From the cell containing the given text, extract its center point as [X, Y] coordinate. 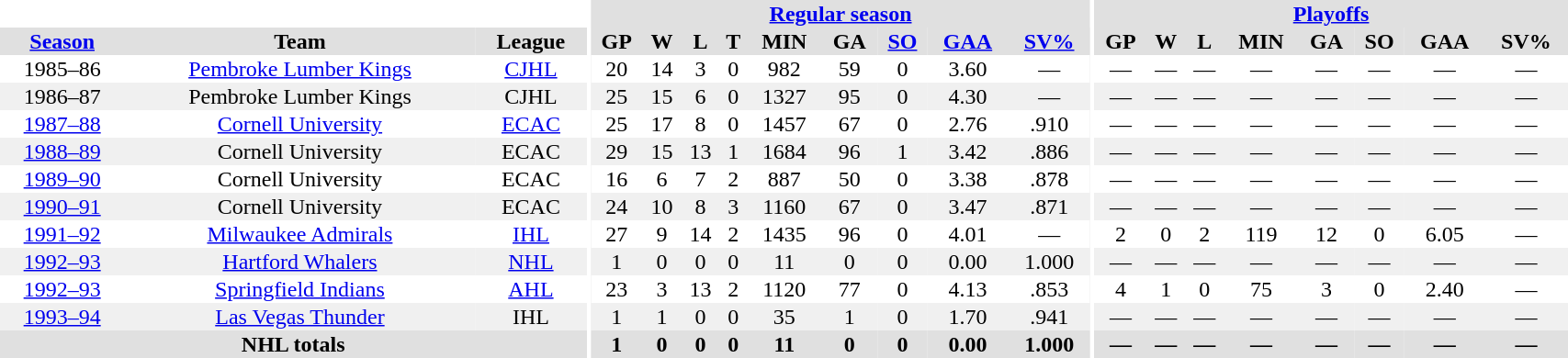
1989–90 [62, 179]
6.05 [1445, 234]
.941 [1049, 317]
3.47 [968, 207]
1985–86 [62, 69]
1993–94 [62, 317]
887 [784, 179]
982 [784, 69]
24 [617, 207]
2.76 [968, 124]
59 [851, 69]
3.38 [968, 179]
Milwaukee Admirals [299, 234]
29 [617, 151]
3.60 [968, 69]
2.40 [1445, 289]
20 [617, 69]
1435 [784, 234]
119 [1260, 234]
1120 [784, 289]
Hartford Whalers [299, 262]
12 [1326, 234]
Team [299, 41]
7 [701, 179]
1988–89 [62, 151]
1990–91 [62, 207]
4.30 [968, 96]
10 [662, 207]
NHL [531, 262]
9 [662, 234]
.910 [1049, 124]
1160 [784, 207]
50 [851, 179]
Springfield Indians [299, 289]
.871 [1049, 207]
1986–87 [62, 96]
35 [784, 317]
.886 [1049, 151]
23 [617, 289]
16 [617, 179]
1327 [784, 96]
77 [851, 289]
1.70 [968, 317]
4 [1121, 289]
1457 [784, 124]
3.42 [968, 151]
75 [1260, 289]
AHL [531, 289]
T [734, 41]
Season [62, 41]
Las Vegas Thunder [299, 317]
Playoffs [1332, 14]
NHL totals [293, 344]
.878 [1049, 179]
17 [662, 124]
95 [851, 96]
4.01 [968, 234]
League [531, 41]
.853 [1049, 289]
27 [617, 234]
4.13 [968, 289]
1987–88 [62, 124]
1991–92 [62, 234]
Regular season [840, 14]
1684 [784, 151]
